Search for the cell housing the specified text and yield its (X, Y) center coordinate. 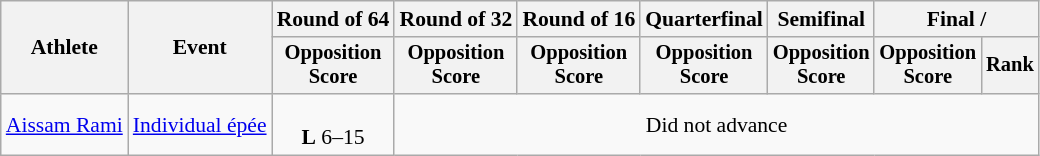
Individual épée (200, 124)
Quarterfinal (704, 19)
L 6–15 (334, 124)
Final / (956, 19)
Semifinal (822, 19)
Round of 16 (578, 19)
Rank (1010, 66)
Round of 32 (456, 19)
Athlete (64, 48)
Event (200, 48)
Aissam Rami (64, 124)
Did not advance (716, 124)
Round of 64 (334, 19)
